Search for the cell housing the specified text and yield its (x, y) center coordinate. 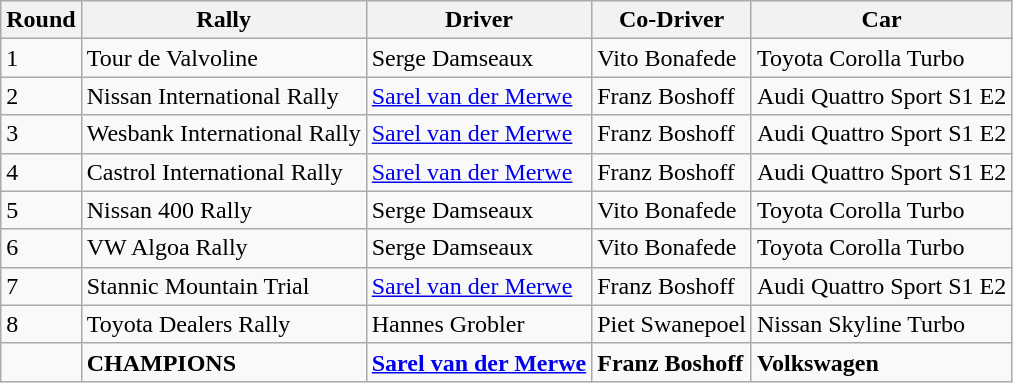
Hannes Grobler (478, 324)
Volkswagen (881, 362)
Castrol International Rally (224, 172)
Car (881, 20)
Driver (478, 20)
Co-Driver (672, 20)
6 (41, 248)
1 (41, 58)
CHAMPIONS (224, 362)
Round (41, 20)
5 (41, 210)
Piet Swanepoel (672, 324)
Wesbank International Rally (224, 134)
8 (41, 324)
VW Algoa Rally (224, 248)
3 (41, 134)
Stannic Mountain Trial (224, 286)
Toyota Dealers Rally (224, 324)
4 (41, 172)
Nissan International Rally (224, 96)
2 (41, 96)
Nissan Skyline Turbo (881, 324)
Rally (224, 20)
7 (41, 286)
Nissan 400 Rally (224, 210)
Tour de Valvoline (224, 58)
